Scan for the cell matching the given text and deliver its (x, y) coordinate at center. 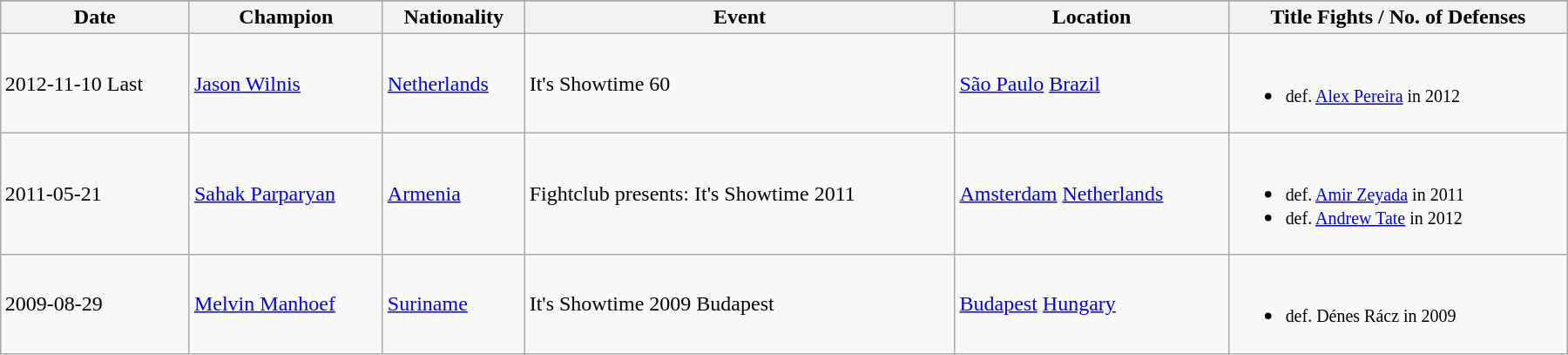
It's Showtime 2009 Budapest (740, 304)
Event (740, 17)
Champion (286, 17)
def. Dénes Rácz in 2009 (1398, 304)
def. Alex Pereira in 2012 (1398, 84)
Nationality (453, 17)
2009-08-29 (94, 304)
Location (1092, 17)
2012-11-10 Last (94, 84)
Budapest Hungary (1092, 304)
Title Fights / No. of Defenses (1398, 17)
Fightclub presents: It's Showtime 2011 (740, 194)
It's Showtime 60 (740, 84)
def. Amir Zeyada in 2011 def. Andrew Tate in 2012 (1398, 194)
Netherlands (453, 84)
São Paulo Brazil (1092, 84)
Amsterdam Netherlands (1092, 194)
Armenia (453, 194)
Jason Wilnis (286, 84)
2011-05-21 (94, 194)
Melvin Manhoef (286, 304)
Sahak Parparyan (286, 194)
Date (94, 17)
Suriname (453, 304)
